Extract the (X, Y) coordinate from the center of the cell holding the provided text.  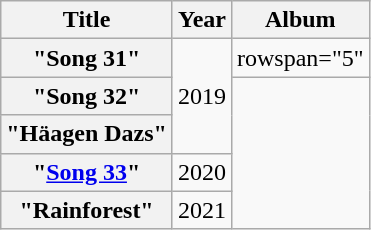
"Rainforest" (87, 210)
"Song 33" (87, 172)
2020 (202, 172)
2019 (202, 96)
Year (202, 20)
2021 (202, 210)
Album (301, 20)
rowspan="5" (301, 58)
"Song 32" (87, 96)
"Song 31" (87, 58)
"Häagen Dazs" (87, 134)
Title (87, 20)
